Determine the [X, Y] coordinate at the center of the cell enclosing the given text.  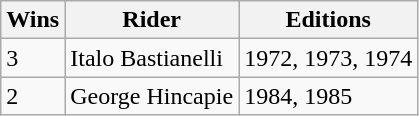
Wins [33, 20]
3 [33, 58]
1984, 1985 [328, 96]
Editions [328, 20]
1972, 1973, 1974 [328, 58]
George Hincapie [152, 96]
Rider [152, 20]
2 [33, 96]
Italo Bastianelli [152, 58]
